Determine the [x, y] coordinate at the center of the cell enclosing the given text.  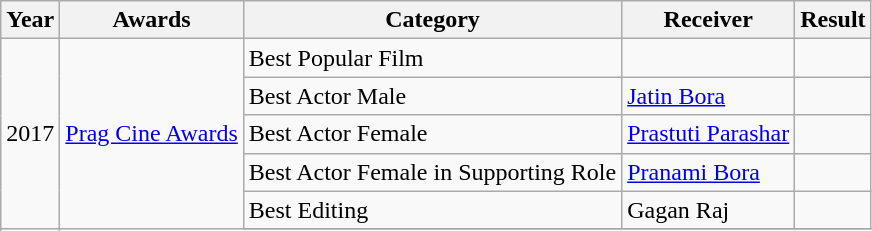
Prastuti Parashar [708, 134]
Receiver [708, 20]
Category [432, 20]
Pranami Bora [708, 172]
Awards [152, 20]
Best Actor Male [432, 96]
Best Editing [432, 210]
Gagan Raj [708, 210]
Prag Cine Awards [152, 134]
Result [833, 20]
Jatin Bora [708, 96]
Best Actor Female [432, 134]
Best Actor Female in Supporting Role [432, 172]
Year [30, 20]
2017 [30, 134]
Best Popular Film [432, 58]
